Find where the given text appears and provide that cell's center as (x, y) coordinate. 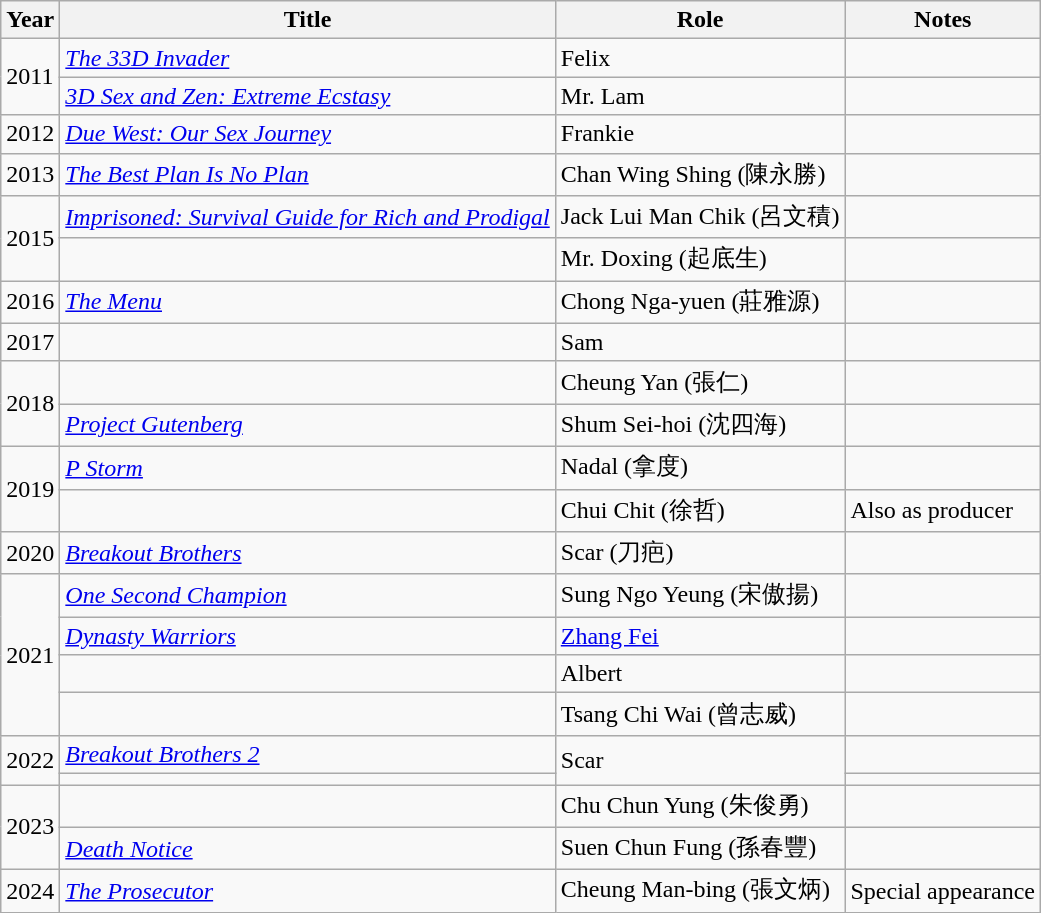
2023 (30, 826)
Felix (700, 58)
Tsang Chi Wai (曾志威) (700, 714)
2020 (30, 554)
Breakout Brothers 2 (308, 754)
Scar (刀疤) (700, 554)
Mr. Lam (700, 96)
Imprisoned: Survival Guide for Rich and Prodigal (308, 218)
2011 (30, 77)
The Prosecutor (308, 892)
Frankie (700, 134)
P Storm (308, 468)
Scar (700, 760)
Cheung Man-bing (張文炳) (700, 892)
Breakout Brothers (308, 554)
Chan Wing Shing (陳永勝) (700, 174)
2015 (30, 238)
Shum Sei-hoi (沈四海) (700, 426)
2022 (30, 760)
Project Gutenberg (308, 426)
The 33D Invader (308, 58)
2024 (30, 892)
2012 (30, 134)
2019 (30, 488)
2013 (30, 174)
Role (700, 20)
Chong Nga-yuen (莊雅源) (700, 302)
2017 (30, 342)
The Best Plan Is No Plan (308, 174)
Year (30, 20)
Sam (700, 342)
Jack Lui Man Chik (呂文積) (700, 218)
Zhang Fei (700, 636)
Also as producer (943, 510)
Cheung Yan (張仁) (700, 382)
Special appearance (943, 892)
2018 (30, 404)
Nadal (拿度) (700, 468)
Dynasty Warriors (308, 636)
Due West: Our Sex Journey (308, 134)
Title (308, 20)
Chui Chit (徐哲) (700, 510)
Albert (700, 674)
Mr. Doxing (起底生) (700, 260)
Death Notice (308, 848)
Sung Ngo Yeung (宋傲揚) (700, 596)
Notes (943, 20)
The Menu (308, 302)
2016 (30, 302)
One Second Champion (308, 596)
Chu Chun Yung (朱俊勇) (700, 806)
3D Sex and Zen: Extreme Ecstasy (308, 96)
2021 (30, 654)
Suen Chun Fung (孫春豐) (700, 848)
